For the text-containing cell, return its midpoint in (X, Y) coordinate format. 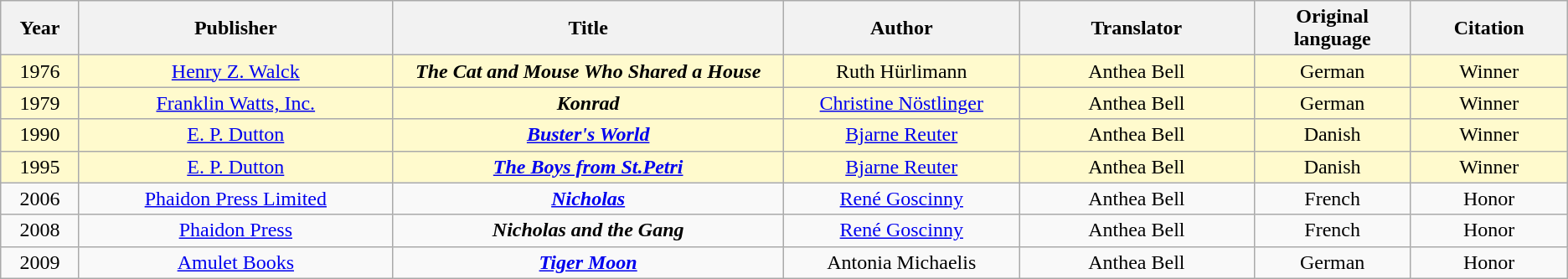
2009 (40, 262)
Franklin Watts, Inc. (235, 103)
Buster's World (588, 135)
Tiger Moon (588, 262)
2006 (40, 199)
Phaidon Press (235, 230)
Ruth Hürlimann (901, 71)
1979 (40, 103)
1995 (40, 167)
Year (40, 28)
Nicholas and the Gang (588, 230)
Original language (1332, 28)
Henry Z. Walck (235, 71)
Nicholas (588, 199)
Phaidon Press Limited (235, 199)
Translator (1137, 28)
Author (901, 28)
Citation (1489, 28)
Christine Nöstlinger (901, 103)
Konrad (588, 103)
1990 (40, 135)
The Cat and Mouse Who Shared a House (588, 71)
1976 (40, 71)
Publisher (235, 28)
Title (588, 28)
The Boys from St.Petri (588, 167)
Antonia Michaelis (901, 262)
Amulet Books (235, 262)
2008 (40, 230)
